Identify which cell holds the provided text, then report its [x, y] central coordinate. 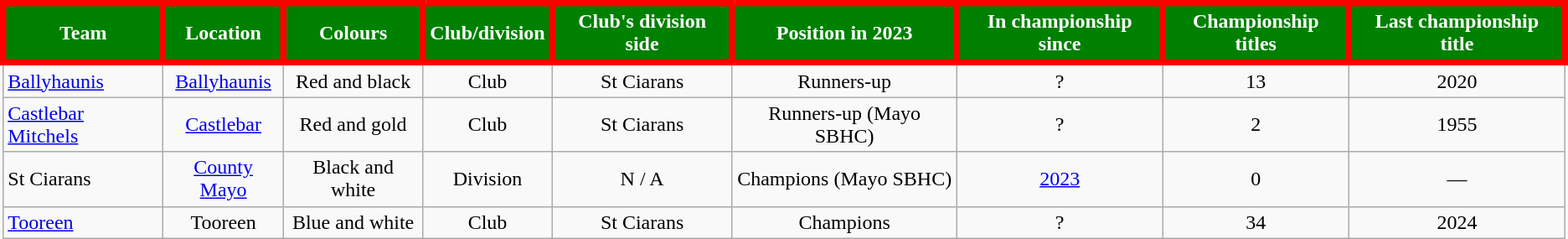
Castlebar [224, 124]
2023 [1060, 179]
Club/division [487, 34]
2024 [1457, 222]
Team [84, 34]
2020 [1457, 81]
Colours [353, 34]
— [1457, 179]
Position in 2023 [844, 34]
Division [487, 179]
Championship titles [1256, 34]
0 [1256, 179]
13 [1256, 81]
Red and gold [353, 124]
Champions (Mayo SBHC) [844, 179]
2 [1256, 124]
Runners-up [844, 81]
Location [224, 34]
N / A [642, 179]
Club's division side [642, 34]
34 [1256, 222]
Castlebar Mitchels [84, 124]
In championship since [1060, 34]
County Mayo [224, 179]
1955 [1457, 124]
Runners-up (Mayo SBHC) [844, 124]
Red and black [353, 81]
Champions [844, 222]
Blue and white [353, 222]
Last championship title [1457, 34]
Black and white [353, 179]
